Find where the given text appears and provide that cell's center as (x, y) coordinate. 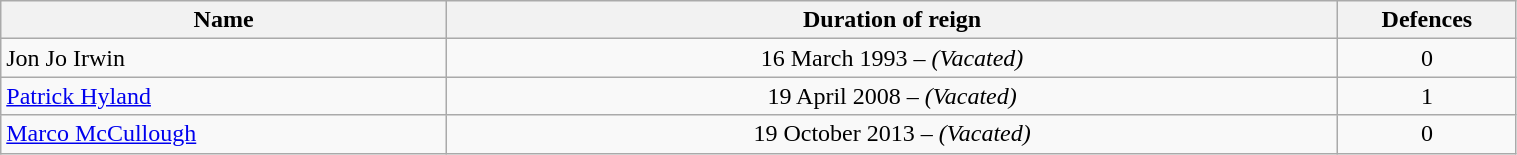
19 April 2008 – (Vacated) (892, 96)
Duration of reign (892, 20)
1 (1427, 96)
Patrick Hyland (224, 96)
Name (224, 20)
Defences (1427, 20)
16 March 1993 – (Vacated) (892, 58)
19 October 2013 – (Vacated) (892, 134)
Marco McCullough (224, 134)
Jon Jo Irwin (224, 58)
